Pinpoint the cell where the given text exists, returning its (X, Y) midpoint coordinate. 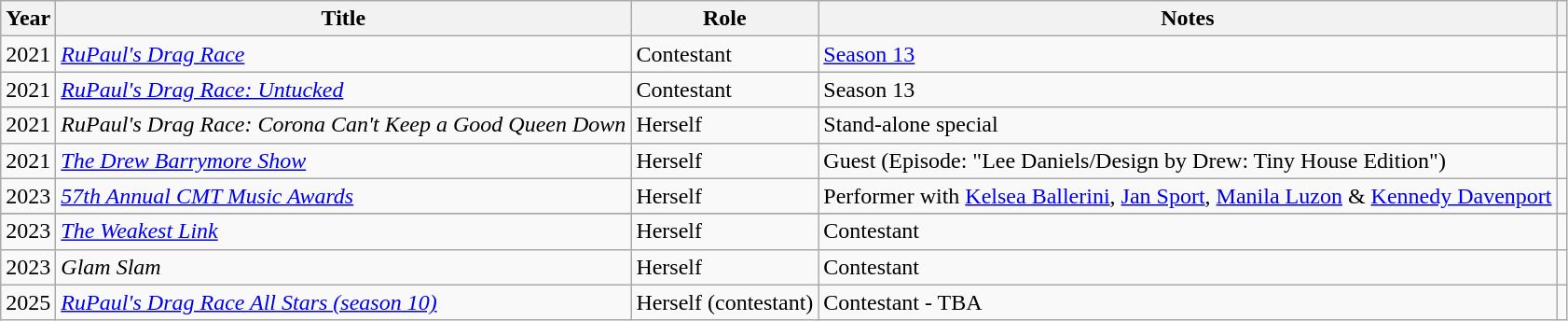
2025 (28, 302)
Performer with Kelsea Ballerini, Jan Sport, Manila Luzon & Kennedy Davenport (1188, 196)
RuPaul's Drag Race (343, 54)
Role (725, 19)
Guest (Episode: "Lee Daniels/Design by Drew: Tiny House Edition") (1188, 160)
Title (343, 19)
Contestant - TBA (1188, 302)
Glam Slam (343, 267)
57th Annual CMT Music Awards (343, 196)
Notes (1188, 19)
Year (28, 19)
The Weakest Link (343, 231)
RuPaul's Drag Race: Corona Can't Keep a Good Queen Down (343, 125)
The Drew Barrymore Show (343, 160)
RuPaul's Drag Race All Stars (season 10) (343, 302)
Herself (contestant) (725, 302)
Stand-alone special (1188, 125)
RuPaul's Drag Race: Untucked (343, 90)
